Identify which cell holds the provided text, then report its [x, y] central coordinate. 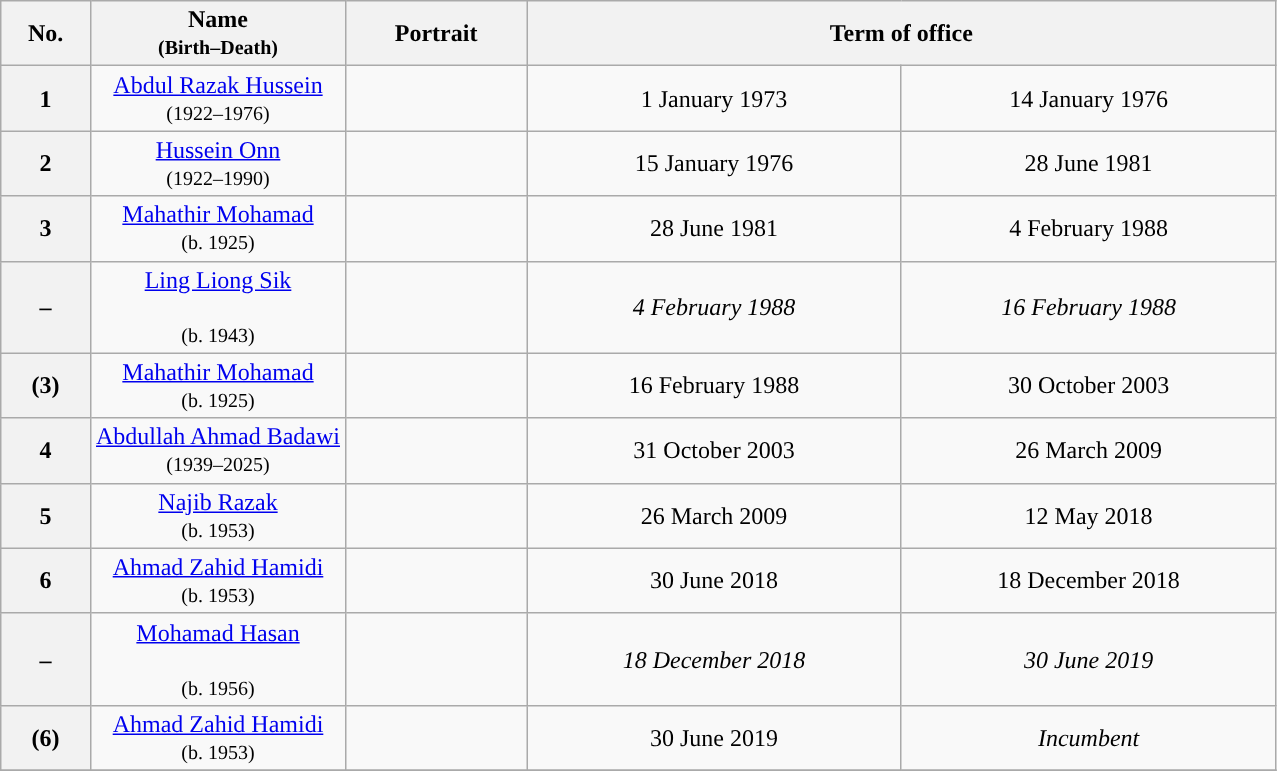
3 [46, 228]
Ling Liong Sik (b. 1943) [218, 307]
Abdul Razak Hussein(1922–1976) [218, 98]
No. [46, 34]
Name(Birth–Death) [218, 34]
1 January 1973 [714, 98]
1 [46, 98]
4 [46, 450]
2 [46, 164]
Term of office [902, 34]
14 January 1976 [1088, 98]
15 January 1976 [714, 164]
(6) [46, 738]
31 October 2003 [714, 450]
Hussein Onn(1922–1990) [218, 164]
12 May 2018 [1088, 516]
6 [46, 580]
Najib Razak(b. 1953) [218, 516]
(3) [46, 386]
Portrait [436, 34]
Abdullah Ahmad Badawi(1939–2025) [218, 450]
30 October 2003 [1088, 386]
30 June 2018 [714, 580]
Mohamad Hasan (b. 1956) [218, 659]
Incumbent [1088, 738]
5 [46, 516]
